Provide the (X, Y) coordinate of the cell's center where the given text is located.  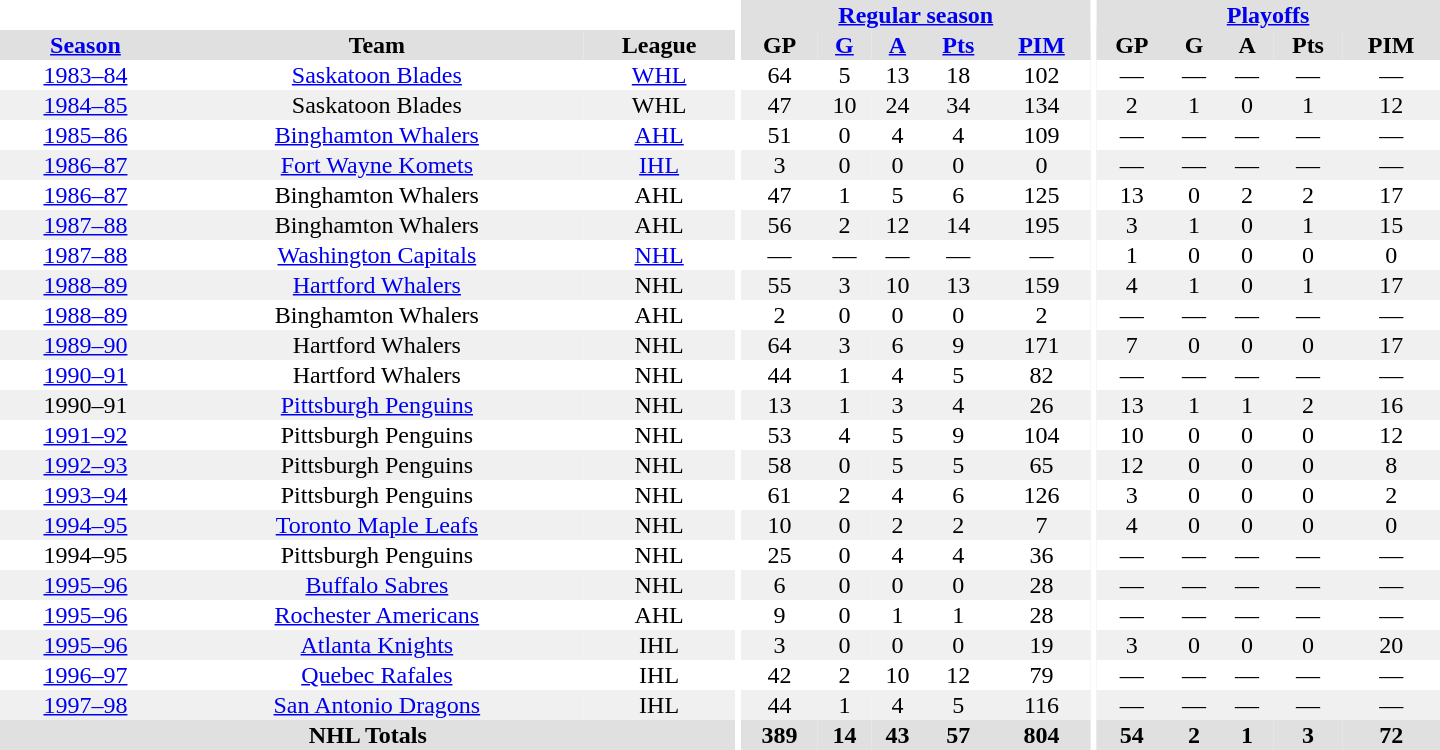
1992–93 (86, 465)
Season (86, 45)
Team (377, 45)
NHL Totals (368, 735)
1993–94 (86, 495)
804 (1042, 735)
1989–90 (86, 345)
57 (958, 735)
1996–97 (86, 675)
72 (1391, 735)
134 (1042, 105)
56 (780, 225)
20 (1391, 645)
League (660, 45)
19 (1042, 645)
104 (1042, 435)
Regular season (916, 15)
43 (898, 735)
1997–98 (86, 705)
51 (780, 135)
58 (780, 465)
San Antonio Dragons (377, 705)
54 (1132, 735)
25 (780, 555)
109 (1042, 135)
79 (1042, 675)
Rochester Americans (377, 615)
195 (1042, 225)
126 (1042, 495)
61 (780, 495)
1991–92 (86, 435)
24 (898, 105)
53 (780, 435)
Fort Wayne Komets (377, 165)
Playoffs (1268, 15)
159 (1042, 285)
55 (780, 285)
1983–84 (86, 75)
116 (1042, 705)
125 (1042, 195)
389 (780, 735)
Toronto Maple Leafs (377, 525)
82 (1042, 375)
Washington Capitals (377, 255)
171 (1042, 345)
26 (1042, 405)
102 (1042, 75)
1984–85 (86, 105)
Quebec Rafales (377, 675)
34 (958, 105)
8 (1391, 465)
36 (1042, 555)
42 (780, 675)
Atlanta Knights (377, 645)
16 (1391, 405)
18 (958, 75)
Buffalo Sabres (377, 585)
1985–86 (86, 135)
15 (1391, 225)
65 (1042, 465)
